Return the (X, Y) coordinate for the center point of the cell that contains the specified text.  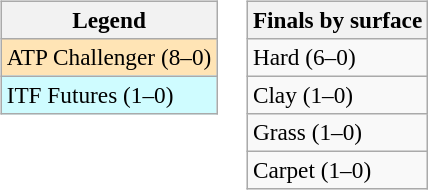
Grass (1–0) (337, 133)
Finals by surface (337, 20)
ATP Challenger (8–0) (108, 57)
Legend (108, 20)
Clay (1–0) (337, 95)
Carpet (1–0) (337, 171)
ITF Futures (1–0) (108, 95)
Hard (6–0) (337, 57)
